Identify which cell holds the provided text, then report its (X, Y) central coordinate. 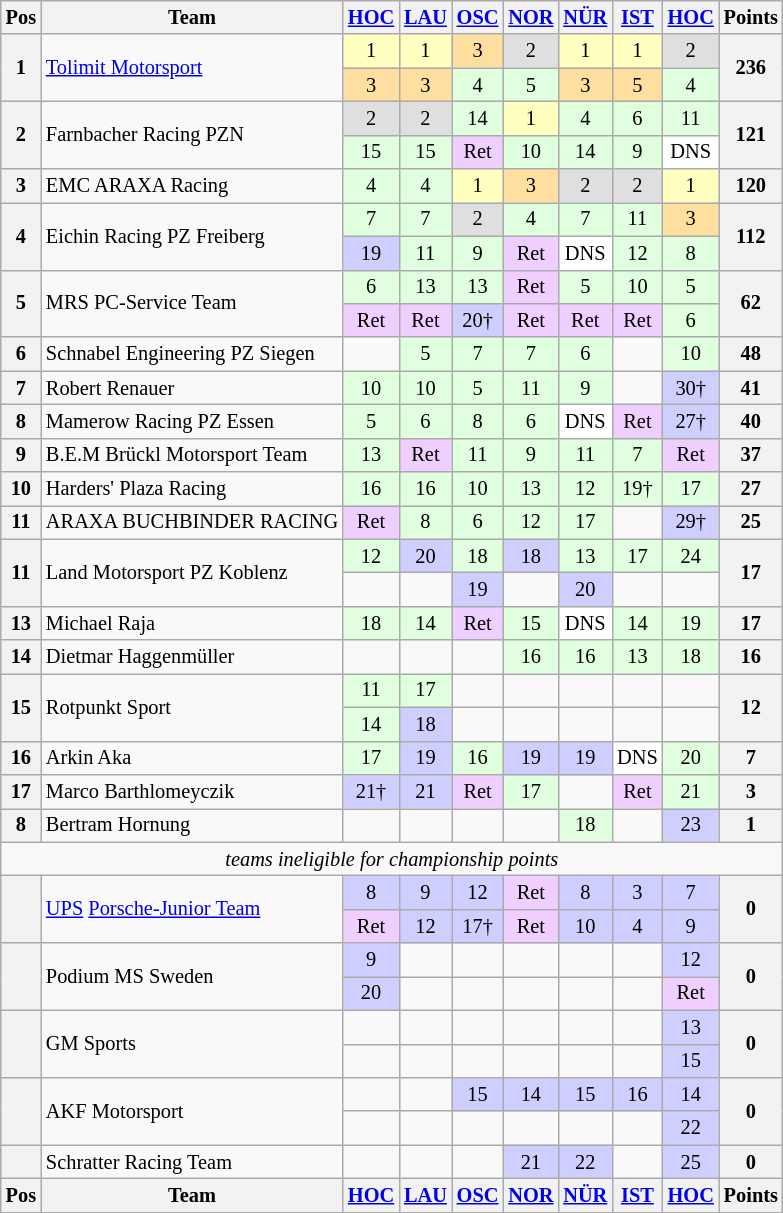
Schratter Racing Team (192, 1162)
Michael Raja (192, 623)
37 (751, 455)
teams ineligible for championship points (392, 859)
MRS PC-Service Team (192, 304)
EMC ARAXA Racing (192, 186)
236 (751, 68)
24 (691, 556)
23 (691, 825)
40 (751, 421)
62 (751, 304)
AKF Motorsport (192, 1110)
Rotpunkt Sport (192, 706)
30† (691, 388)
27† (691, 421)
41 (751, 388)
ARAXA BUCHBINDER RACING (192, 522)
Arkin Aka (192, 758)
48 (751, 354)
121 (751, 134)
Harders' Plaza Racing (192, 489)
Schnabel Engineering PZ Siegen (192, 354)
UPS Porsche-Junior Team (192, 908)
Podium MS Sweden (192, 976)
20† (478, 320)
Eichin Racing PZ Freiberg (192, 236)
Bertram Hornung (192, 825)
29† (691, 522)
Land Motorsport PZ Koblenz (192, 572)
Tolimit Motorsport (192, 68)
19† (637, 489)
Farnbacher Racing PZN (192, 134)
GM Sports (192, 1044)
21† (371, 791)
B.E.M Brückl Motorsport Team (192, 455)
27 (751, 489)
Mamerow Racing PZ Essen (192, 421)
Robert Renauer (192, 388)
112 (751, 236)
Marco Barthlomeyczik (192, 791)
17† (478, 926)
120 (751, 186)
Dietmar Haggenmüller (192, 657)
